Identify which cell holds the provided text, then report its (x, y) central coordinate. 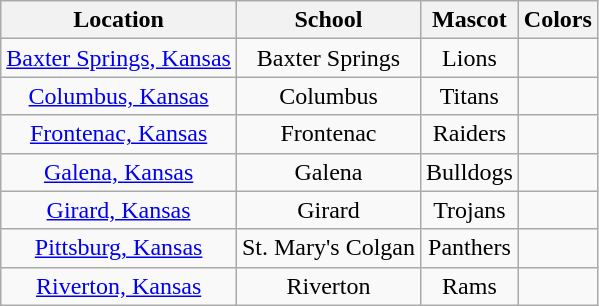
Columbus, Kansas (119, 96)
Baxter Springs, Kansas (119, 58)
Lions (470, 58)
Frontenac, Kansas (119, 134)
Bulldogs (470, 172)
Columbus (328, 96)
Raiders (470, 134)
Galena, Kansas (119, 172)
Baxter Springs (328, 58)
Location (119, 20)
St. Mary's Colgan (328, 248)
Girard (328, 210)
Galena (328, 172)
Trojans (470, 210)
Panthers (470, 248)
School (328, 20)
Mascot (470, 20)
Pittsburg, Kansas (119, 248)
Girard, Kansas (119, 210)
Riverton (328, 286)
Frontenac (328, 134)
Colors (558, 20)
Titans (470, 96)
Rams (470, 286)
Riverton, Kansas (119, 286)
